Scan for the cell matching the given text and deliver its (X, Y) coordinate at center. 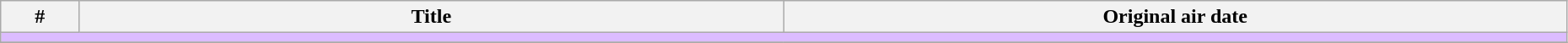
Title (432, 17)
Original air date (1175, 17)
# (40, 17)
